Identify which cell holds the provided text, then report its (x, y) central coordinate. 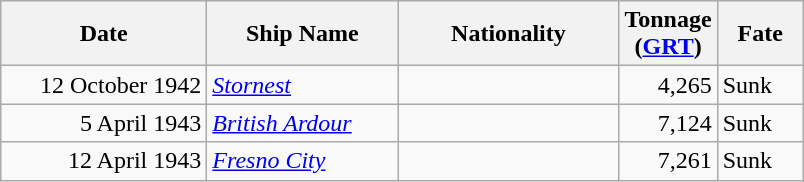
Tonnage (GRT) (668, 34)
7,261 (668, 161)
Fate (760, 34)
5 April 1943 (104, 123)
12 October 1942 (104, 85)
4,265 (668, 85)
British Ardour (302, 123)
Ship Name (302, 34)
Date (104, 34)
Fresno City (302, 161)
Nationality (508, 34)
12 April 1943 (104, 161)
7,124 (668, 123)
Stornest (302, 85)
